Provide the (x, y) coordinate of the cell's center where the given text is located.  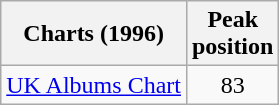
Peakposition (232, 34)
Charts (1996) (94, 34)
UK Albums Chart (94, 85)
83 (232, 85)
